Capture the cell that displays the provided text and extract its [x, y] central coordinate. 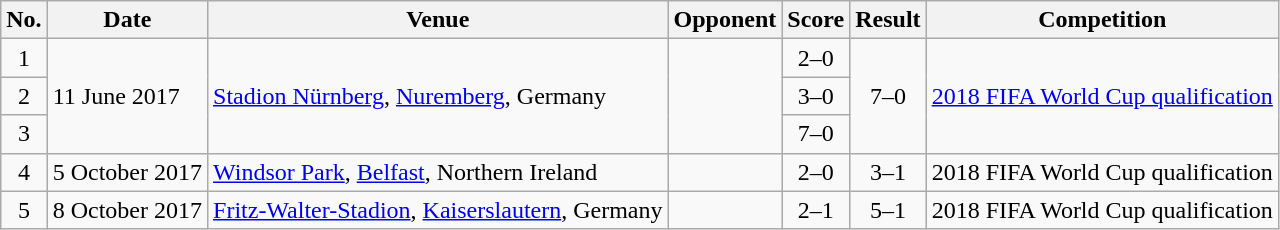
4 [24, 172]
Venue [438, 20]
1 [24, 58]
8 October 2017 [127, 210]
Stadion Nürnberg, Nuremberg, Germany [438, 96]
5 [24, 210]
Fritz-Walter-Stadion, Kaiserslautern, Germany [438, 210]
5 October 2017 [127, 172]
3 [24, 134]
Score [816, 20]
Opponent [725, 20]
11 June 2017 [127, 96]
2–1 [816, 210]
2 [24, 96]
5–1 [888, 210]
Windsor Park, Belfast, Northern Ireland [438, 172]
Result [888, 20]
3–0 [816, 96]
Competition [1102, 20]
3–1 [888, 172]
No. [24, 20]
Date [127, 20]
